Pinpoint the cell where the given text exists, returning its (x, y) midpoint coordinate. 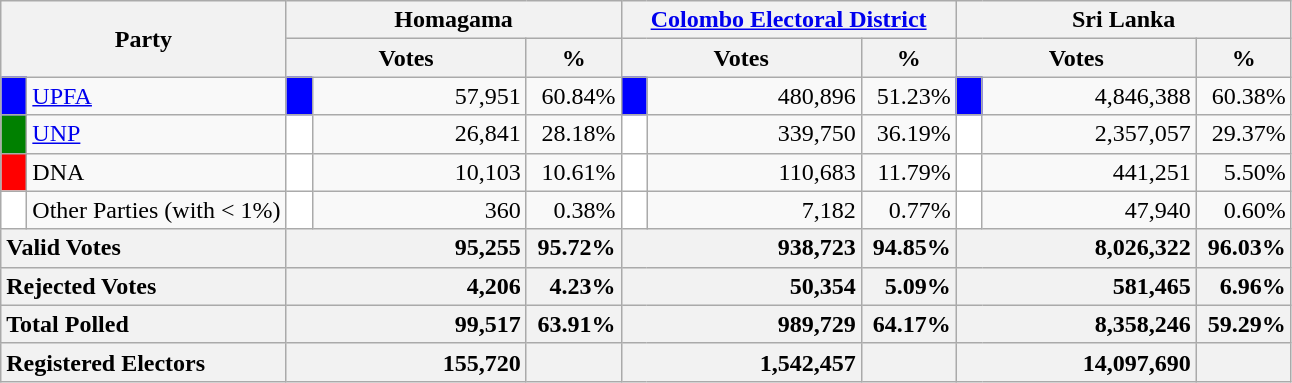
99,517 (406, 324)
Party (144, 39)
59.29% (1244, 324)
63.91% (574, 324)
10.61% (574, 172)
UPFA (156, 96)
Other Parties (with < 1%) (156, 210)
0.60% (1244, 210)
339,750 (754, 134)
60.84% (574, 96)
64.17% (908, 324)
14,097,690 (1076, 362)
7,182 (754, 210)
155,720 (406, 362)
36.19% (908, 134)
110,683 (754, 172)
UNP (156, 134)
360 (419, 210)
4,206 (406, 286)
10,103 (419, 172)
0.77% (908, 210)
1,542,457 (741, 362)
0.38% (574, 210)
Valid Votes (144, 248)
60.38% (1244, 96)
95.72% (574, 248)
Homagama (454, 20)
2,357,057 (1089, 134)
11.79% (908, 172)
29.37% (1244, 134)
4,846,388 (1089, 96)
Sri Lanka (1124, 20)
28.18% (574, 134)
DNA (156, 172)
6.96% (1244, 286)
Colombo Electoral District (788, 20)
95,255 (406, 248)
5.50% (1244, 172)
989,729 (741, 324)
47,940 (1089, 210)
96.03% (1244, 248)
480,896 (754, 96)
8,026,322 (1076, 248)
Rejected Votes (144, 286)
938,723 (741, 248)
50,354 (741, 286)
441,251 (1089, 172)
Registered Electors (144, 362)
4.23% (574, 286)
Total Polled (144, 324)
26,841 (419, 134)
581,465 (1076, 286)
8,358,246 (1076, 324)
94.85% (908, 248)
57,951 (419, 96)
51.23% (908, 96)
5.09% (908, 286)
